Identify which cell holds the provided text, then report its [X, Y] central coordinate. 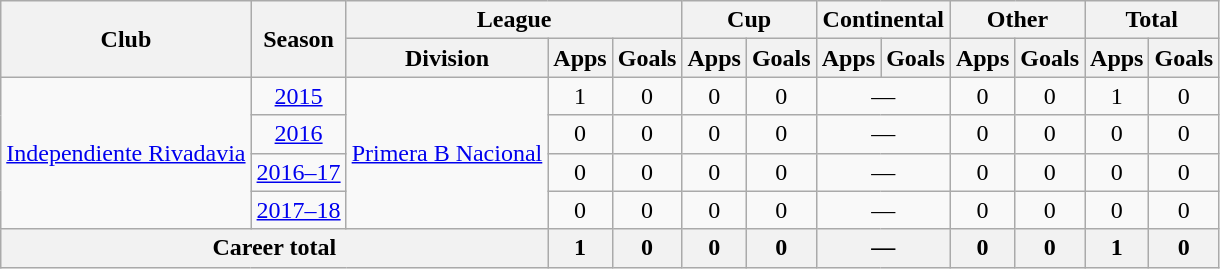
2015 [298, 96]
Career total [274, 248]
Club [126, 39]
League [514, 20]
Season [298, 39]
2017–18 [298, 210]
Other [1017, 20]
Cup [749, 20]
Continental [883, 20]
Independiente Rivadavia [126, 153]
2016–17 [298, 172]
2016 [298, 134]
Primera B Nacional [447, 153]
Division [447, 58]
Total [1152, 20]
